For the text-containing cell, return its midpoint in [x, y] coordinate format. 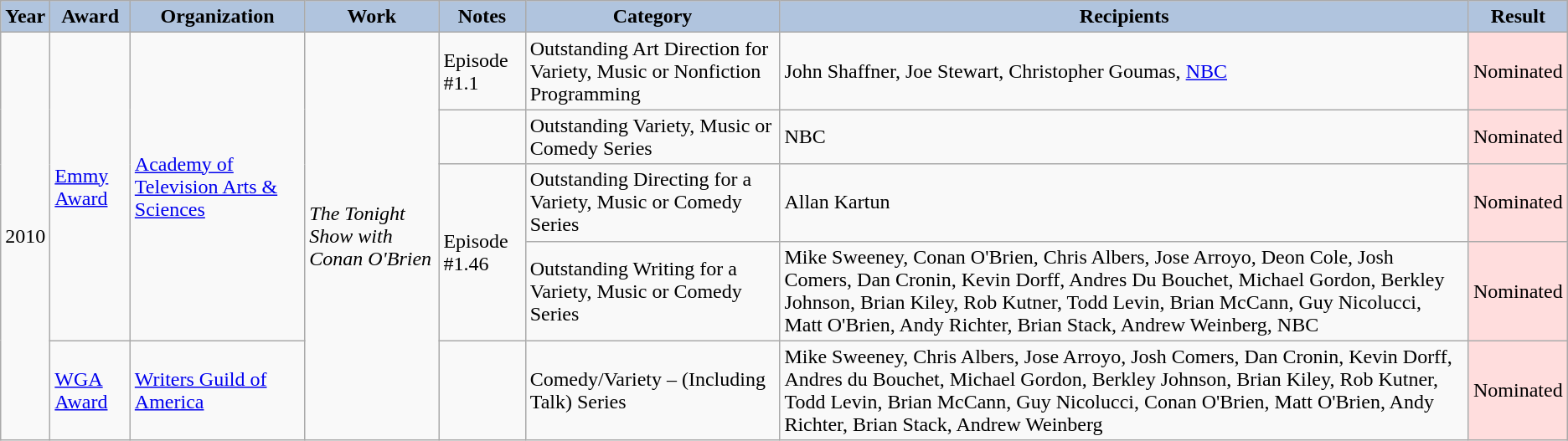
Outstanding Directing for a Variety, Music or Comedy Series [652, 203]
Recipients [1124, 17]
Outstanding Writing for a Variety, Music or Comedy Series [652, 291]
Result [1518, 17]
Allan Kartun [1124, 203]
Writers Guild of America [217, 390]
NBC [1124, 137]
Organization [217, 17]
Episode #1.1 [482, 71]
2010 [25, 236]
Episode #1.46 [482, 253]
Category [652, 17]
Academy of Television Arts & Sciences [217, 187]
Emmy Award [90, 187]
Work [372, 17]
The Tonight Show with Conan O'Brien [372, 236]
Notes [482, 17]
Comedy/Variety – (Including Talk) Series [652, 390]
Award [90, 17]
Year [25, 17]
John Shaffner, Joe Stewart, Christopher Goumas, NBC [1124, 71]
WGA Award [90, 390]
Outstanding Art Direction for Variety, Music or Nonfiction Programming [652, 71]
Outstanding Variety, Music or Comedy Series [652, 137]
